Return [x, y] of the center of cell containing provided text 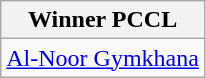
Al-Noor Gymkhana [103, 58]
Winner PCCL [103, 20]
